Find where the given text appears and provide that cell's center as [X, Y] coordinate. 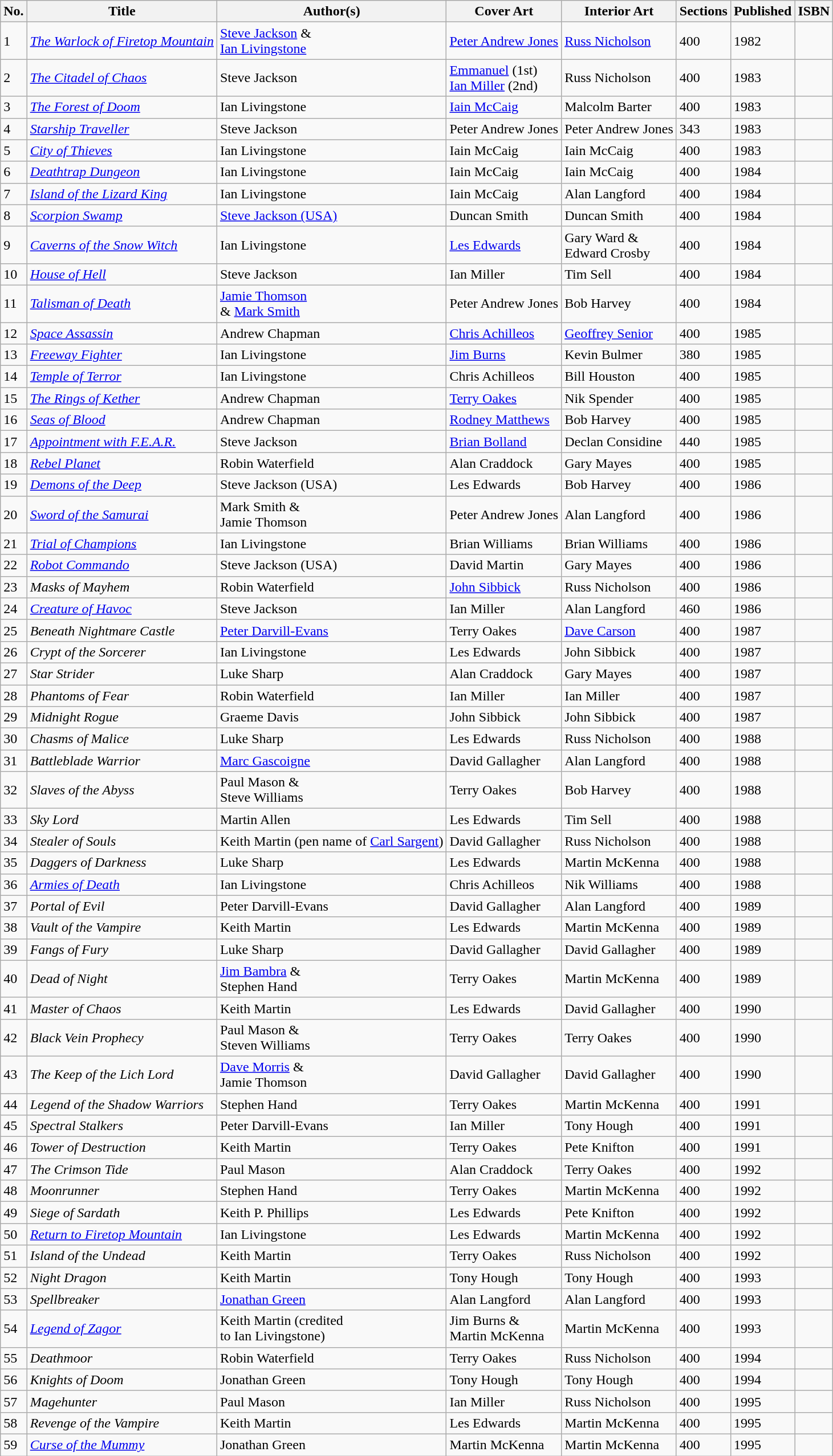
Cover Art [504, 11]
Talisman of Death [122, 303]
27 [14, 674]
Sky Lord [122, 819]
11 [14, 303]
No. [14, 11]
Malcolm Barter [619, 107]
Interior Art [619, 11]
25 [14, 630]
Slaves of the Abyss [122, 790]
Daggers of Darkness [122, 863]
Freeway Fighter [122, 355]
26 [14, 652]
Vault of the Vampire [122, 928]
52 [14, 1278]
Midnight Rogue [122, 717]
Temple of Terror [122, 377]
Dave Morris & Jamie Thomson [332, 1075]
14 [14, 377]
53 [14, 1299]
5 [14, 150]
Curse of the Mummy [122, 1445]
Martin Allen [332, 819]
Magehunter [122, 1401]
Nik Williams [619, 884]
Fangs of Fury [122, 949]
Star Strider [122, 674]
Masks of Mayhem [122, 587]
Master of Chaos [122, 1008]
ISBN [814, 11]
49 [14, 1213]
Crypt of the Sorcerer [122, 652]
13 [14, 355]
15 [14, 398]
House of Hell [122, 274]
10 [14, 274]
Rebel Planet [122, 463]
Sections [704, 11]
Geoffrey Senior [619, 333]
50 [14, 1234]
Creature of Havoc [122, 609]
2 [14, 78]
Starship Traveller [122, 129]
380 [704, 355]
Robot Commando [122, 565]
Keith Martin (credited to Ian Livingstone) [332, 1329]
Legend of the Shadow Warriors [122, 1104]
Steve Jackson & Ian Livingstone [332, 41]
Space Assassin [122, 333]
Demons of the Deep [122, 485]
The Warlock of Firetop Mountain [122, 41]
Jim Burns & Martin McKenna [504, 1329]
1982 [762, 41]
Deathtrap Dungeon [122, 172]
Spellbreaker [122, 1299]
54 [14, 1329]
Published [762, 11]
Armies of Death [122, 884]
Beneath Nightmare Castle [122, 630]
440 [704, 442]
51 [14, 1256]
Scorpion Swamp [122, 215]
33 [14, 819]
19 [14, 485]
Kevin Bulmer [619, 355]
343 [704, 129]
Dead of Night [122, 979]
Jamie Thomson & Mark Smith [332, 303]
Jim Bambra & Stephen Hand [332, 979]
Return to Firetop Mountain [122, 1234]
32 [14, 790]
The Crimson Tide [122, 1169]
40 [14, 979]
4 [14, 129]
Sword of the Samurai [122, 514]
Battleblade Warrior [122, 761]
1 [14, 41]
42 [14, 1037]
Revenge of the Vampire [122, 1423]
7 [14, 194]
Tower of Destruction [122, 1148]
The Citadel of Chaos [122, 78]
9 [14, 245]
The Forest of Doom [122, 107]
37 [14, 906]
Spectral Stalkers [122, 1126]
Legend of Zagor [122, 1329]
Night Dragon [122, 1278]
Keith Martin (pen name of Carl Sargent) [332, 841]
The Keep of the Lich Lord [122, 1075]
Gary Ward & Edward Crosby [619, 245]
Deathmoor [122, 1358]
12 [14, 333]
Dave Carson [619, 630]
28 [14, 696]
Jim Burns [504, 355]
23 [14, 587]
Siege of Sardath [122, 1213]
35 [14, 863]
Mark Smith & Jamie Thomson [332, 514]
43 [14, 1075]
57 [14, 1401]
Rodney Matthews [504, 420]
39 [14, 949]
34 [14, 841]
460 [704, 609]
Trial of Champions [122, 544]
47 [14, 1169]
29 [14, 717]
Island of the Undead [122, 1256]
Caverns of the Snow Witch [122, 245]
6 [14, 172]
58 [14, 1423]
44 [14, 1104]
36 [14, 884]
Brian Bolland [504, 442]
The Rings of Kether [122, 398]
17 [14, 442]
55 [14, 1358]
Paul Mason & Steven Williams [332, 1037]
Moonrunner [122, 1191]
Keith P. Phillips [332, 1213]
3 [14, 107]
Author(s) [332, 11]
Knights of Doom [122, 1380]
Marc Gascoigne [332, 761]
Paul Mason & Steve Williams [332, 790]
Island of the Lizard King [122, 194]
David Martin [504, 565]
Black Vein Prophecy [122, 1037]
18 [14, 463]
Title [122, 11]
41 [14, 1008]
24 [14, 609]
Phantoms of Fear [122, 696]
Emmanuel (1st) Ian Miller (2nd) [504, 78]
16 [14, 420]
56 [14, 1380]
City of Thieves [122, 150]
8 [14, 215]
30 [14, 739]
Graeme Davis [332, 717]
Seas of Blood [122, 420]
21 [14, 544]
45 [14, 1126]
38 [14, 928]
Portal of Evil [122, 906]
Declan Considine [619, 442]
Appointment with F.E.A.R. [122, 442]
Nik Spender [619, 398]
22 [14, 565]
31 [14, 761]
Bill Houston [619, 377]
Stealer of Souls [122, 841]
48 [14, 1191]
59 [14, 1445]
Chasms of Malice [122, 739]
20 [14, 514]
46 [14, 1148]
